Extract the (x, y) coordinate from the center of the cell holding the provided text.  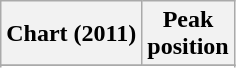
Chart (2011) (72, 34)
Peakposition (188, 34)
